Return (x, y) of the center of cell containing provided text 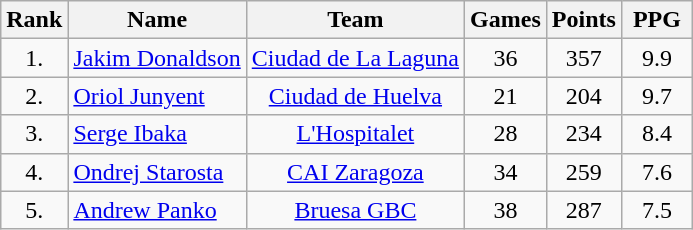
287 (584, 210)
5. (34, 210)
234 (584, 134)
4. (34, 172)
9.7 (656, 96)
Team (355, 20)
21 (506, 96)
Name (157, 20)
204 (584, 96)
Jakim Donaldson (157, 58)
L'Hospitalet (355, 134)
8.4 (656, 134)
Ondrej Starosta (157, 172)
3. (34, 134)
1. (34, 58)
2. (34, 96)
7.6 (656, 172)
Games (506, 20)
357 (584, 58)
36 (506, 58)
34 (506, 172)
Rank (34, 20)
Points (584, 20)
Andrew Panko (157, 210)
9.9 (656, 58)
Ciudad de Huelva (355, 96)
PPG (656, 20)
28 (506, 134)
38 (506, 210)
Ciudad de La Laguna (355, 58)
259 (584, 172)
CAI Zaragoza (355, 172)
Bruesa GBC (355, 210)
Oriol Junyent (157, 96)
7.5 (656, 210)
Serge Ibaka (157, 134)
